Find where the given text appears and provide that cell's center as (x, y) coordinate. 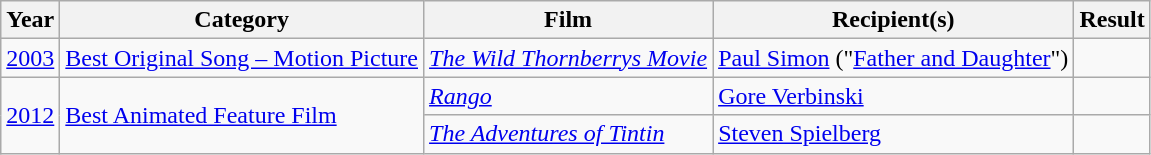
Steven Spielberg (894, 134)
Film (568, 20)
Best Original Song – Motion Picture (242, 58)
Paul Simon ("Father and Daughter") (894, 58)
The Adventures of Tintin (568, 134)
Gore Verbinski (894, 96)
Best Animated Feature Film (242, 115)
Category (242, 20)
Year (30, 20)
2012 (30, 115)
Recipient(s) (894, 20)
The Wild Thornberrys Movie (568, 58)
Rango (568, 96)
2003 (30, 58)
Result (1112, 20)
